Output the [X, Y] coordinate of the center of the cell containing the given text.  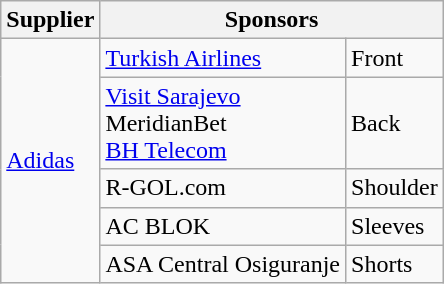
Sponsors [272, 20]
Sleeves [395, 226]
Front [395, 58]
R-GOL.com [223, 188]
Visit Sarajevo MeridianBet BH Telecom [223, 123]
AC BLOK [223, 226]
Supplier [50, 20]
Turkish Airlines [223, 58]
ASA Central Osiguranje [223, 264]
Adidas [50, 161]
Back [395, 123]
Shoulder [395, 188]
Shorts [395, 264]
